Provide the [X, Y] coordinate of the cell's center where the given text is located.  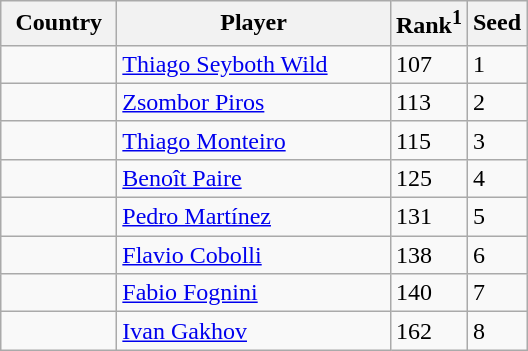
125 [428, 178]
Player [254, 24]
140 [428, 293]
138 [428, 255]
Pedro Martínez [254, 217]
Fabio Fognini [254, 293]
131 [428, 217]
Zsombor Piros [254, 102]
1 [496, 64]
7 [496, 293]
115 [428, 140]
107 [428, 64]
8 [496, 331]
Country [59, 24]
Seed [496, 24]
Rank1 [428, 24]
Flavio Cobolli [254, 255]
3 [496, 140]
Benoît Paire [254, 178]
162 [428, 331]
6 [496, 255]
113 [428, 102]
5 [496, 217]
Thiago Seyboth Wild [254, 64]
4 [496, 178]
Thiago Monteiro [254, 140]
2 [496, 102]
Ivan Gakhov [254, 331]
